Scan for the cell matching the given text and deliver its (X, Y) coordinate at center. 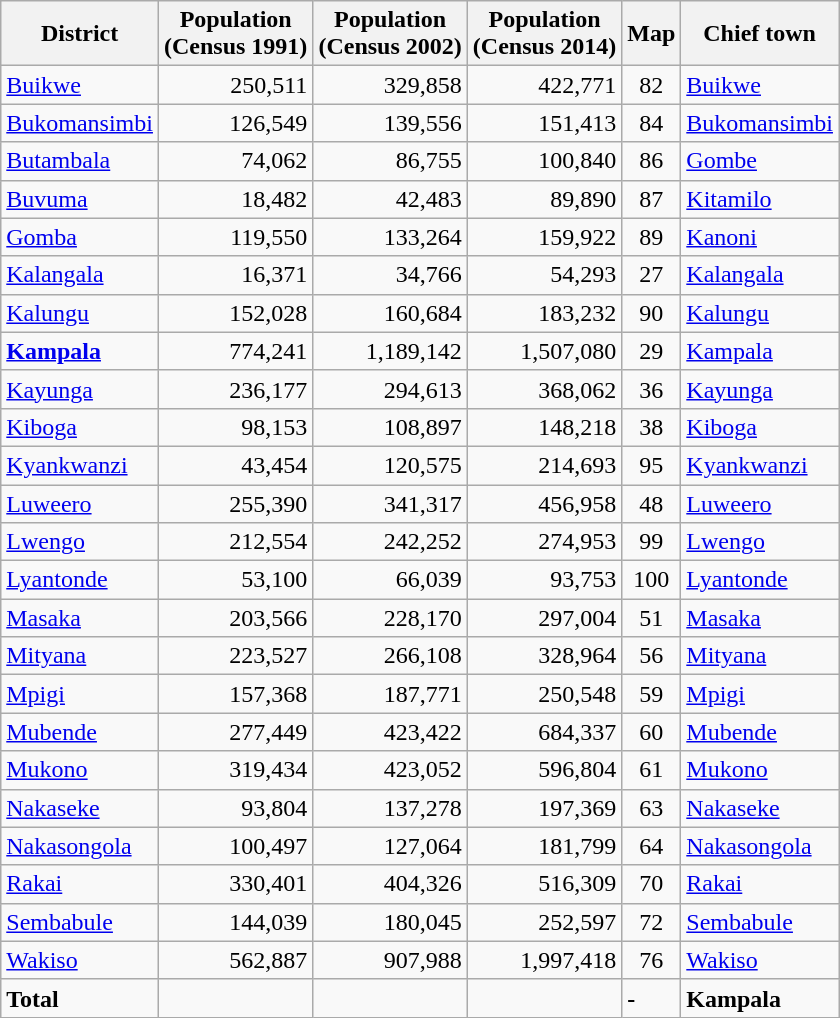
64 (652, 846)
456,958 (544, 503)
86,755 (390, 161)
277,449 (235, 732)
86 (652, 161)
98,153 (235, 427)
404,326 (390, 884)
562,887 (235, 960)
133,264 (390, 237)
27 (652, 275)
242,252 (390, 542)
72 (652, 922)
423,052 (390, 770)
29 (652, 351)
51 (652, 618)
228,170 (390, 618)
341,317 (390, 503)
236,177 (235, 389)
89 (652, 237)
148,218 (544, 427)
127,064 (390, 846)
87 (652, 199)
- (652, 998)
95 (652, 465)
181,799 (544, 846)
294,613 (390, 389)
Population(Census 2014) (544, 34)
Kitamilo (760, 199)
82 (652, 85)
District (80, 34)
89,890 (544, 199)
56 (652, 656)
151,413 (544, 123)
1,507,080 (544, 351)
774,241 (235, 351)
Kanoni (760, 237)
274,953 (544, 542)
250,548 (544, 694)
250,511 (235, 85)
183,232 (544, 313)
90 (652, 313)
126,549 (235, 123)
157,368 (235, 694)
329,858 (390, 85)
16,371 (235, 275)
297,004 (544, 618)
907,988 (390, 960)
53,100 (235, 580)
61 (652, 770)
74,062 (235, 161)
1,189,142 (390, 351)
144,039 (235, 922)
330,401 (235, 884)
328,964 (544, 656)
119,550 (235, 237)
Map (652, 34)
596,804 (544, 770)
1,997,418 (544, 960)
34,766 (390, 275)
255,390 (235, 503)
48 (652, 503)
Buvuma (80, 199)
Total (80, 998)
214,693 (544, 465)
66,039 (390, 580)
Population(Census 2002) (390, 34)
60 (652, 732)
Gomba (80, 237)
212,554 (235, 542)
252,597 (544, 922)
36 (652, 389)
54,293 (544, 275)
108,897 (390, 427)
84 (652, 123)
266,108 (390, 656)
516,309 (544, 884)
180,045 (390, 922)
319,434 (235, 770)
423,422 (390, 732)
152,028 (235, 313)
99 (652, 542)
368,062 (544, 389)
18,482 (235, 199)
59 (652, 694)
Butambala (80, 161)
197,369 (544, 808)
160,684 (390, 313)
203,566 (235, 618)
137,278 (390, 808)
93,804 (235, 808)
42,483 (390, 199)
70 (652, 884)
100,497 (235, 846)
Population(Census 1991) (235, 34)
120,575 (390, 465)
Chief town (760, 34)
93,753 (544, 580)
187,771 (390, 694)
38 (652, 427)
63 (652, 808)
422,771 (544, 85)
223,527 (235, 656)
76 (652, 960)
100 (652, 580)
684,337 (544, 732)
139,556 (390, 123)
159,922 (544, 237)
100,840 (544, 161)
43,454 (235, 465)
Gombe (760, 161)
